Provide the (x, y) coordinate of the cell's center where the given text is located.  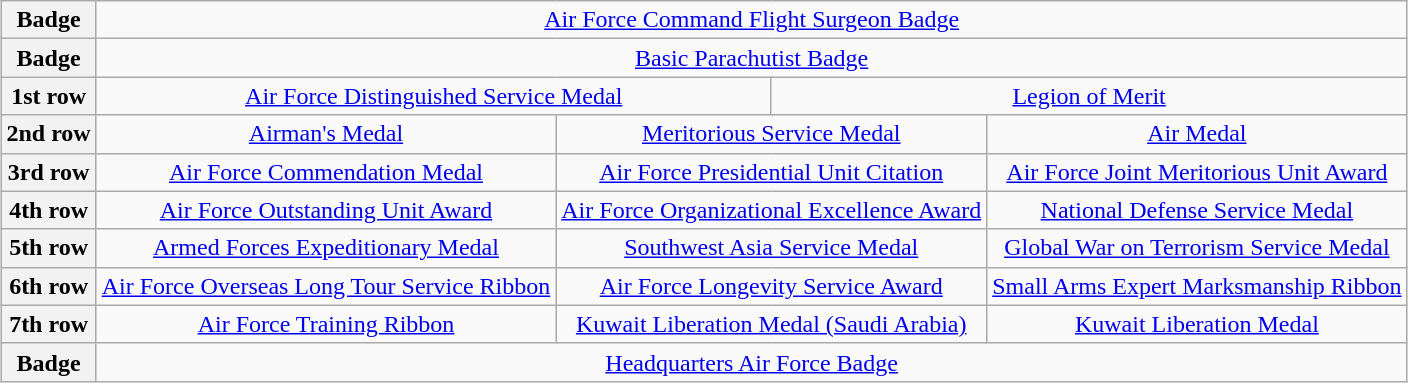
1st row (48, 96)
Air Force Longevity Service Award (772, 286)
Meritorious Service Medal (772, 134)
Air Force Command Flight Surgeon Badge (752, 20)
6th row (48, 286)
Southwest Asia Service Medal (772, 248)
Air Force Organizational Excellence Award (772, 210)
Basic Parachutist Badge (752, 58)
Legion of Merit (1089, 96)
Air Force Overseas Long Tour Service Ribbon (326, 286)
National Defense Service Medal (1197, 210)
5th row (48, 248)
Armed Forces Expeditionary Medal (326, 248)
Airman's Medal (326, 134)
Headquarters Air Force Badge (752, 362)
Kuwait Liberation Medal (1197, 324)
Air Force Distinguished Service Medal (434, 96)
Air Force Outstanding Unit Award (326, 210)
2nd row (48, 134)
4th row (48, 210)
Global War on Terrorism Service Medal (1197, 248)
Kuwait Liberation Medal (Saudi Arabia) (772, 324)
7th row (48, 324)
Air Force Presidential Unit Citation (772, 172)
Air Force Joint Meritorious Unit Award (1197, 172)
Air Force Training Ribbon (326, 324)
Small Arms Expert Marksmanship Ribbon (1197, 286)
Air Medal (1197, 134)
Air Force Commendation Medal (326, 172)
3rd row (48, 172)
